Identify which cell holds the provided text, then report its (X, Y) central coordinate. 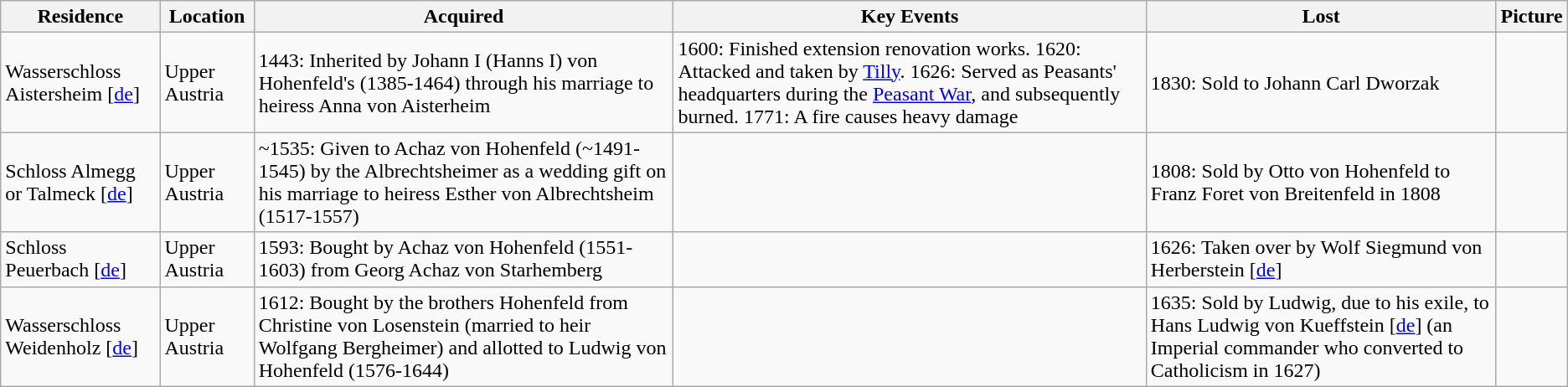
Schloss Peuerbach [de] (80, 260)
Wasserschloss Aistersheim [de] (80, 82)
Key Events (910, 17)
1593: Bought by Achaz von Hohenfeld (1551-1603) from Georg Achaz von Starhemberg (464, 260)
Residence (80, 17)
1830: Sold to Johann Carl Dworzak (1321, 82)
Picture (1531, 17)
1635: Sold by Ludwig, due to his exile, to Hans Ludwig von Kueffstein [de] (an Imperial commander who converted to Catholicism in 1627) (1321, 337)
1443: Inherited by Johann I (Hanns I) von Hohenfeld's (1385-1464) through his marriage to heiress Anna von Aisterheim (464, 82)
Schloss Almegg or Talmeck [de] (80, 183)
Location (207, 17)
Lost (1321, 17)
1808: Sold by Otto von Hohenfeld to Franz Foret von Breitenfeld in 1808 (1321, 183)
Wasserschloss Weidenholz [de] (80, 337)
Acquired (464, 17)
1626: Taken over by Wolf Siegmund von Herberstein [de] (1321, 260)
